Provide the (X, Y) coordinate of the cell's center where the given text is located.  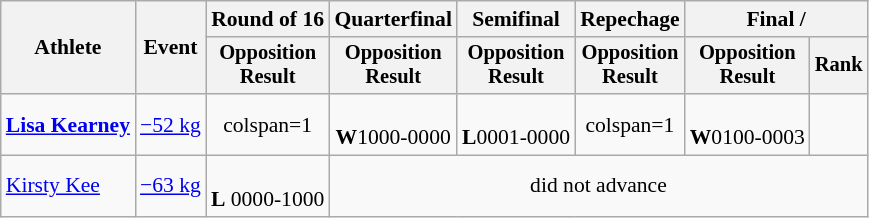
W0100-0003 (748, 124)
Round of 16 (268, 19)
Lisa Kearney (68, 124)
Final / (776, 19)
Semifinal (516, 19)
did not advance (598, 186)
L0001-0000 (516, 124)
Rank (839, 66)
Repechage (630, 19)
W1000-0000 (393, 124)
Kirsty Kee (68, 186)
Event (170, 48)
Athlete (68, 48)
−52 kg (170, 124)
Quarterfinal (393, 19)
−63 kg (170, 186)
L 0000-1000 (268, 186)
